Return the [X, Y] coordinate for the center point of the cell that contains the specified text.  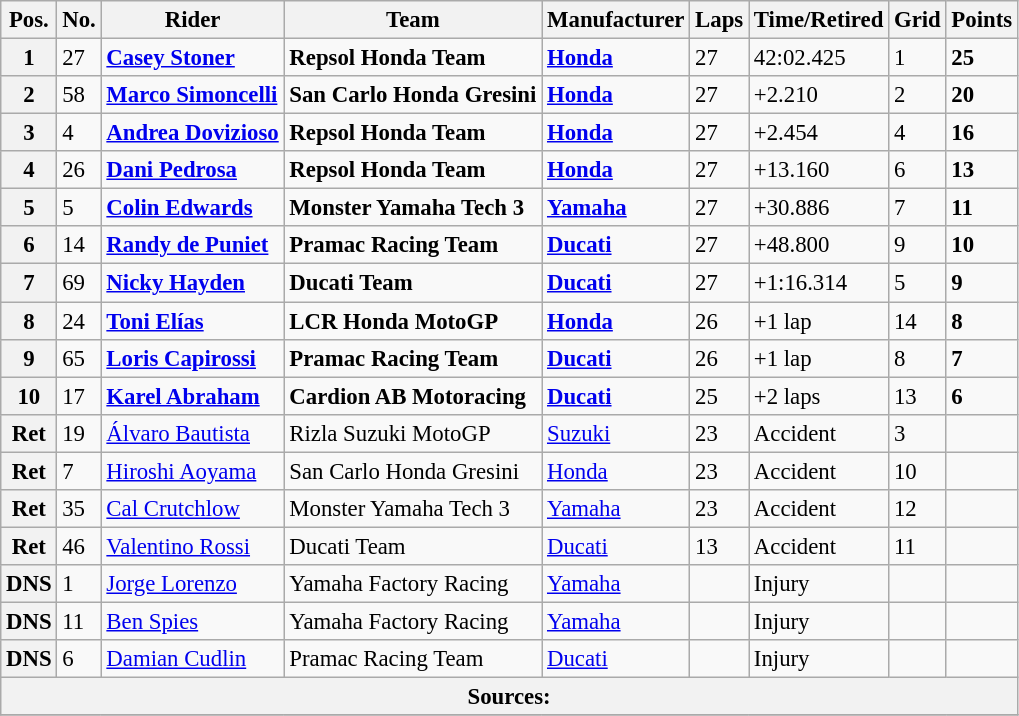
Casey Stoner [192, 58]
+30.886 [819, 208]
Marco Simoncelli [192, 95]
+2 laps [819, 396]
Randy de Puniet [192, 245]
+2.454 [819, 133]
Pos. [29, 20]
58 [79, 95]
Laps [720, 20]
Toni Elías [192, 321]
Jorge Lorenzo [192, 584]
Suzuki [616, 433]
No. [79, 20]
Valentino Rossi [192, 546]
16 [982, 133]
Time/Retired [819, 20]
19 [79, 433]
Team [413, 20]
Andrea Dovizioso [192, 133]
Hiroshi Aoyama [192, 471]
35 [79, 509]
Points [982, 20]
Álvaro Bautista [192, 433]
Manufacturer [616, 20]
Karel Abraham [192, 396]
+2.210 [819, 95]
Damian Cudlin [192, 659]
+48.800 [819, 245]
Cardion AB Motoracing [413, 396]
42:02.425 [819, 58]
+1:16.314 [819, 283]
Grid [918, 20]
12 [918, 509]
46 [79, 546]
24 [79, 321]
20 [982, 95]
Rider [192, 20]
Loris Capirossi [192, 358]
+13.160 [819, 170]
Ben Spies [192, 621]
Rizla Suzuki MotoGP [413, 433]
Nicky Hayden [192, 283]
LCR Honda MotoGP [413, 321]
69 [79, 283]
Dani Pedrosa [192, 170]
Sources: [510, 697]
17 [79, 396]
Cal Crutchlow [192, 509]
Colin Edwards [192, 208]
65 [79, 358]
